Return the [x, y] coordinate for the center point of the cell that contains the specified text.  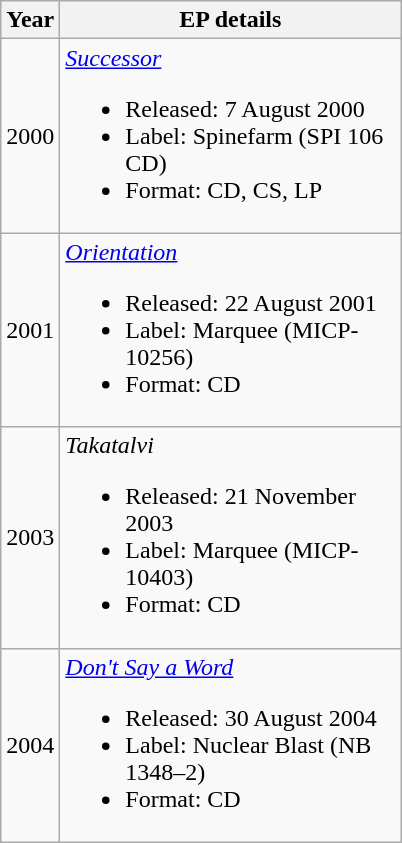
SuccessorReleased: 7 August 2000Label: Spinefarm (SPI 106 CD)Format: CD, CS, LP [230, 136]
2004 [30, 745]
EP details [230, 20]
2000 [30, 136]
Year [30, 20]
2001 [30, 330]
OrientationReleased: 22 August 2001Label: Marquee (MICP-10256)Format: CD [230, 330]
Don't Say a WordReleased: 30 August 2004Label: Nuclear Blast (NB 1348–2)Format: CD [230, 745]
TakatalviReleased: 21 November 2003Label: Marquee (MICP-10403)Format: CD [230, 538]
2003 [30, 538]
